Return the (X, Y) coordinate for the center point of the cell that contains the specified text.  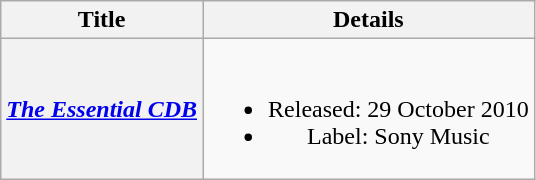
Details (369, 20)
The Essential CDB (102, 109)
Title (102, 20)
Released: 29 October 2010Label: Sony Music (369, 109)
